Detect which cell encompasses the target text, then output its [X, Y] center coordinate. 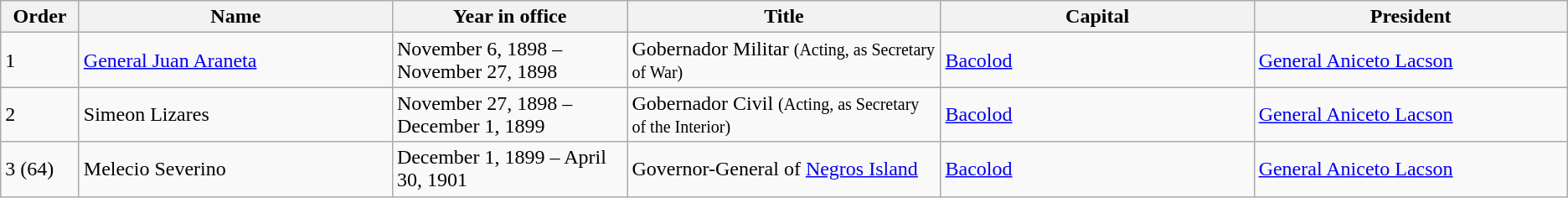
Name [235, 17]
President [1411, 17]
Year in office [509, 17]
1 [40, 60]
2 [40, 114]
Order [40, 17]
3 (64) [40, 169]
General Juan Araneta [235, 60]
Capital [1097, 17]
Simeon Lizares [235, 114]
Gobernador Militar (Acting, as Secretary of War) [784, 60]
Melecio Severino [235, 169]
November 27, 1898 – December 1, 1899 [509, 114]
Gobernador Civil (Acting, as Secretary of the Interior) [784, 114]
Title [784, 17]
Governor-General of Negros Island [784, 169]
December 1, 1899 – April 30, 1901 [509, 169]
November 6, 1898 – November 27, 1898 [509, 60]
